Pinpoint the cell where the given text exists, returning its [x, y] midpoint coordinate. 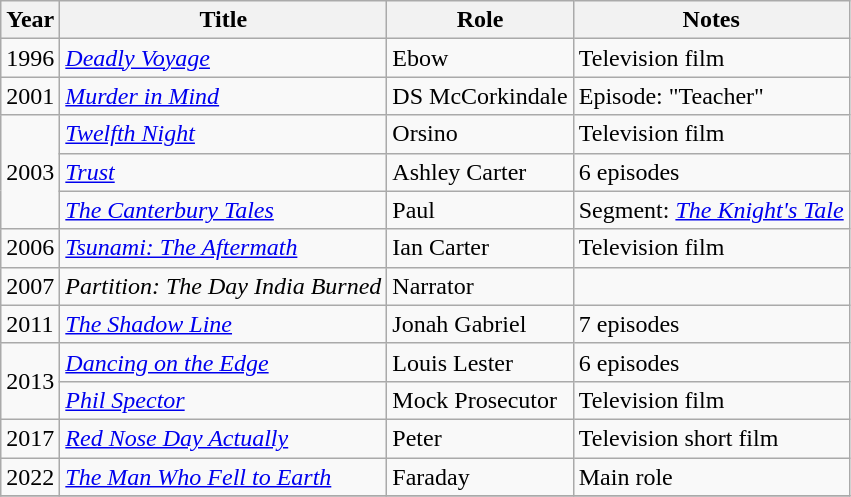
2001 [30, 96]
Jonah Gabriel [480, 324]
Role [480, 20]
The Canterbury Tales [224, 210]
Notes [711, 20]
Deadly Voyage [224, 58]
The Shadow Line [224, 324]
Murder in Mind [224, 96]
2007 [30, 286]
Ebow [480, 58]
Segment: The Knight's Tale [711, 210]
1996 [30, 58]
2003 [30, 172]
Peter [480, 438]
Phil Spector [224, 400]
2022 [30, 477]
DS McCorkindale [480, 96]
Trust [224, 172]
Faraday [480, 477]
Twelfth Night [224, 134]
2011 [30, 324]
Tsunami: The Aftermath [224, 248]
Title [224, 20]
Narrator [480, 286]
Dancing on the Edge [224, 362]
Year [30, 20]
The Man Who Fell to Earth [224, 477]
Partition: The Day India Burned [224, 286]
Main role [711, 477]
Ian Carter [480, 248]
Mock Prosecutor [480, 400]
Louis Lester [480, 362]
Red Nose Day Actually [224, 438]
2006 [30, 248]
Ashley Carter [480, 172]
Television short film [711, 438]
Episode: "Teacher" [711, 96]
Paul [480, 210]
2013 [30, 381]
Orsino [480, 134]
2017 [30, 438]
7 episodes [711, 324]
